Find where the given text appears and provide that cell's center as [X, Y] coordinate. 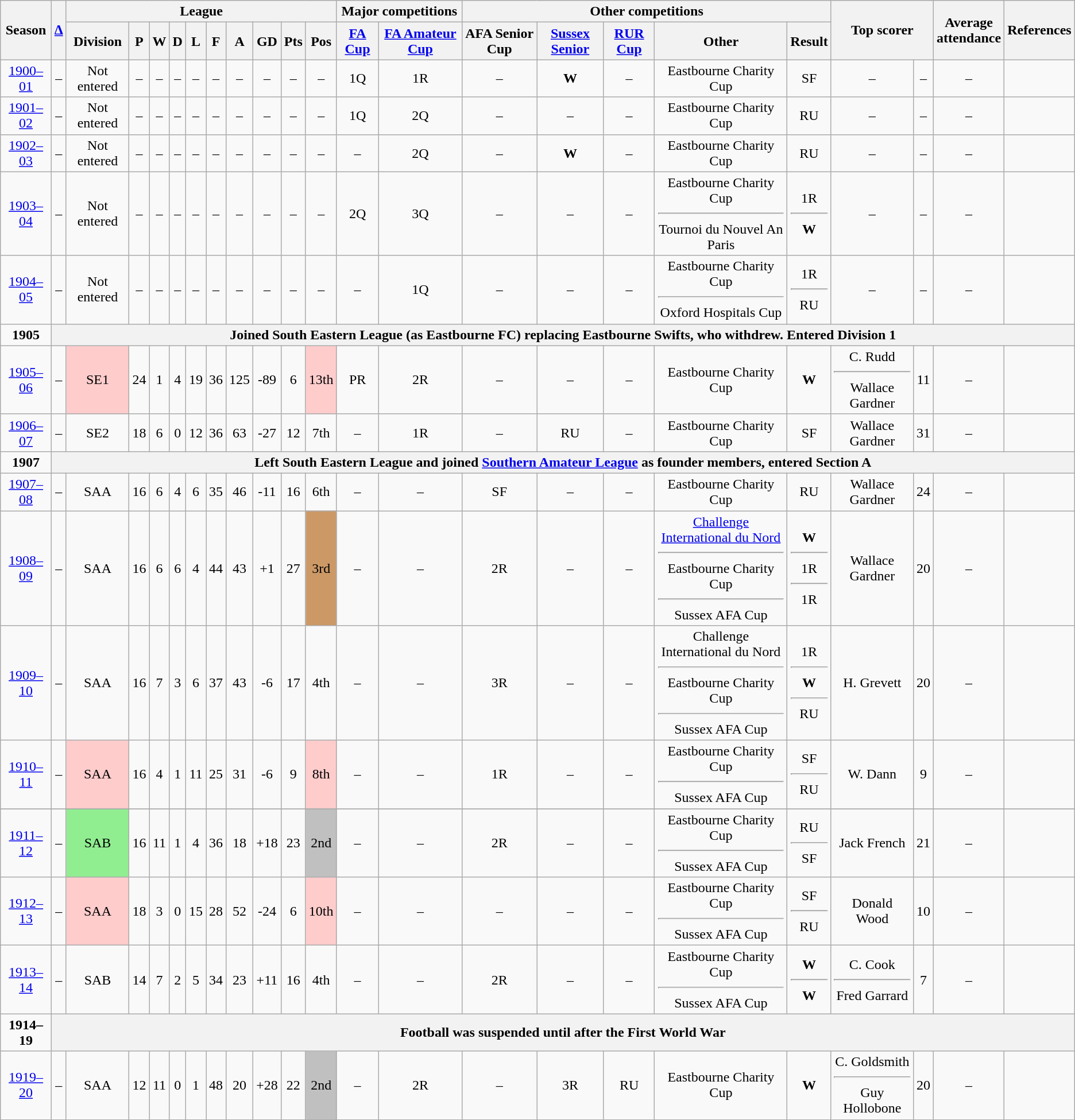
28 [216, 912]
13th [321, 380]
1912–13 [26, 912]
Pos [321, 41]
FA Cup [357, 41]
Averageattendance [969, 30]
1903–04 [26, 214]
+1 [268, 568]
Left South Eastern League and joined Southern Amateur League as founder members, entered Section A [563, 462]
Other competitions [647, 11]
6th [321, 491]
GD [268, 41]
1907–08 [26, 491]
14 [139, 979]
W1R1R [809, 568]
1RWRU [809, 683]
-27 [268, 433]
1902–03 [26, 153]
W. Dann [872, 775]
10th [321, 912]
3Q [420, 214]
1901–02 [26, 116]
+18 [268, 843]
1914–19 [26, 1032]
D [177, 41]
Eastbourne Charity CupOxford Hospitals Cup [721, 289]
2 [177, 979]
C. Cook Fred Garrard [872, 979]
RUR Cup [629, 41]
WW [809, 979]
1900–01 [26, 78]
1907 [26, 462]
27 [293, 568]
PR [357, 380]
25 [216, 775]
P [139, 41]
Pts [293, 41]
3rd [321, 568]
-89 [268, 380]
League [201, 11]
Other [721, 41]
-11 [268, 491]
1R RU [809, 289]
8th [321, 775]
Donald Wood [872, 912]
F [216, 41]
1919–20 [26, 1085]
22 [293, 1085]
1913–14 [26, 979]
Joined South Eastern League (as Eastbourne FC) replacing Eastbourne Swifts, who withdrew. Entered Division 1 [563, 335]
1909–10 [26, 683]
44 [216, 568]
SE1 [98, 380]
C. Rudd Wallace Gardner [872, 380]
H. Grevett [872, 683]
+28 [268, 1085]
Season [26, 30]
-24 [268, 912]
Jack French [872, 843]
Eastbourne Charity CupTournoi du Nouvel An Paris [721, 214]
35 [216, 491]
+11 [268, 979]
A [240, 41]
37 [216, 683]
10 [923, 912]
Football was suspended until after the First World War [563, 1032]
AFA Senior Cup [500, 41]
1908–09 [26, 568]
7th [321, 433]
1905–06 [26, 380]
C. Goldsmith Guy Hollobone [872, 1085]
SE2 [98, 433]
FA Amateur Cup [420, 41]
19 [195, 380]
L [195, 41]
Major competitions [400, 11]
52 [240, 912]
Result [809, 41]
∆ [59, 30]
1904–05 [26, 289]
1911–12 [26, 843]
1906–07 [26, 433]
RUSF [809, 843]
1905 [26, 335]
48 [216, 1085]
21 [923, 843]
Sussex Senior [571, 41]
1910–11 [26, 775]
46 [240, 491]
5 [195, 979]
15 [195, 912]
63 [240, 433]
17 [293, 683]
1RW [809, 214]
34 [216, 979]
Top scorer [882, 30]
Division [98, 41]
125 [240, 380]
References [1039, 30]
